Search for the cell housing the specified text and yield its [X, Y] center coordinate. 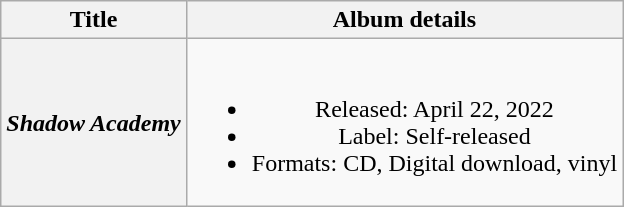
Album details [404, 20]
Shadow Academy [94, 122]
Title [94, 20]
Released: April 22, 2022Label: Self-releasedFormats: CD, Digital download, vinyl [404, 122]
